Scan for the cell matching the given text and deliver its [X, Y] coordinate at center. 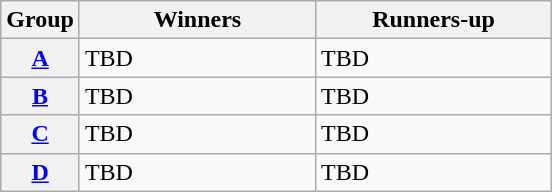
D [40, 172]
Winners [197, 20]
C [40, 134]
Runners-up [433, 20]
B [40, 96]
A [40, 58]
Group [40, 20]
